Provide the [X, Y] coordinate of the cell's center where the given text is located.  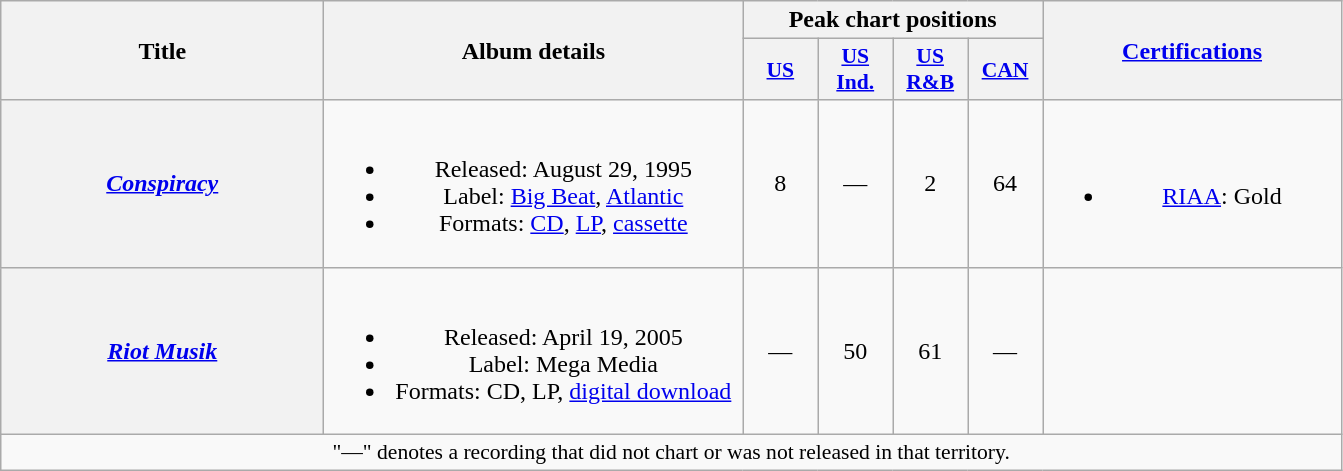
"—" denotes a recording that did not chart or was not released in that territory. [672, 452]
50 [856, 350]
CAN [1006, 70]
Peak chart positions [893, 20]
Album details [534, 50]
US [780, 70]
8 [780, 184]
Riot Musik [162, 350]
RIAA: Gold [1192, 184]
USInd. [856, 70]
64 [1006, 184]
Certifications [1192, 50]
USR&B [930, 70]
Released: April 19, 2005Label: Mega MediaFormats: CD, LP, digital download [534, 350]
Released: August 29, 1995Label: Big Beat, AtlanticFormats: CD, LP, cassette [534, 184]
2 [930, 184]
Title [162, 50]
61 [930, 350]
Conspiracy [162, 184]
